Find where the given text appears and provide that cell's center as (X, Y) coordinate. 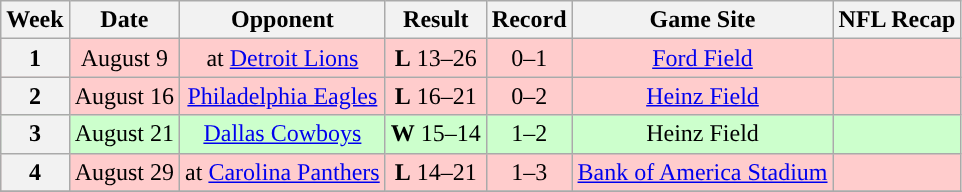
Week (35, 20)
0–1 (529, 58)
Result (436, 20)
L 13–26 (436, 58)
at Detroit Lions (283, 58)
L 14–21 (436, 172)
August 21 (124, 134)
at Carolina Panthers (283, 172)
Game Site (702, 20)
Record (529, 20)
1–2 (529, 134)
Ford Field (702, 58)
Bank of America Stadium (702, 172)
August 16 (124, 96)
August 29 (124, 172)
3 (35, 134)
2 (35, 96)
August 9 (124, 58)
1–3 (529, 172)
0–2 (529, 96)
1 (35, 58)
NFL Recap (897, 20)
Opponent (283, 20)
Philadelphia Eagles (283, 96)
Dallas Cowboys (283, 134)
W 15–14 (436, 134)
L 16–21 (436, 96)
Date (124, 20)
4 (35, 172)
